Capture the cell that displays the provided text and extract its (X, Y) central coordinate. 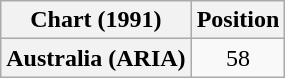
58 (238, 58)
Position (238, 20)
Australia (ARIA) (96, 58)
Chart (1991) (96, 20)
